Provide the [X, Y] coordinate of the cell's center where the given text is located.  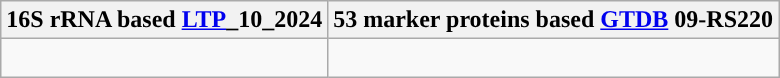
53 marker proteins based GTDB 09-RS220 [554, 20]
16S rRNA based LTP_10_2024 [164, 20]
